Extract the (X, Y) coordinate from the center of the cell holding the provided text.  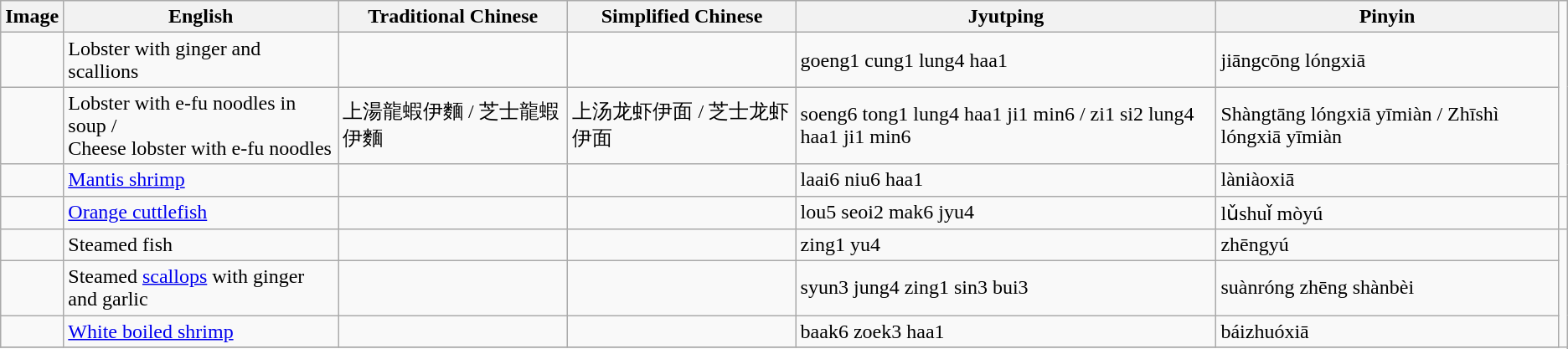
Traditional Chinese (453, 17)
Steamed fish (201, 245)
English (201, 17)
Lobster with e-fu noodles in soup /Cheese lobster with e-fu noodles (201, 126)
syun3 jung4 zing1 sin3 bui3 (1006, 288)
Mantis shrimp (201, 180)
Simplified Chinese (682, 17)
báizhuóxiā (1387, 331)
Pinyin (1387, 17)
Lobster with ginger and scallions (201, 60)
lǔshuǐ mòyú (1387, 213)
goeng1 cung1 lung4 haa1 (1006, 60)
soeng6 tong1 lung4 haa1 ji1 min6 / zi1 si2 lung4 haa1 ji1 min6 (1006, 126)
Image (32, 17)
Steamed scallops with ginger and garlic (201, 288)
zhēngyú (1387, 245)
Jyutping (1006, 17)
Orange cuttlefish (201, 213)
White boiled shrimp (201, 331)
上湯龍蝦伊麵 / 芝士龍蝦伊麵 (453, 126)
laai6 niu6 haa1 (1006, 180)
làniàoxiā (1387, 180)
lou5 seoi2 mak6 jyu4 (1006, 213)
suànróng zhēng shànbèi (1387, 288)
Shàngtāng lóngxiā yīmiàn / Zhīshì lóngxiā yīmiàn (1387, 126)
baak6 zoek3 haa1 (1006, 331)
jiāngcōng lóngxiā (1387, 60)
zing1 yu4 (1006, 245)
上汤龙虾伊面 / 芝士龙虾伊面 (682, 126)
